Capture the cell that displays the provided text and extract its (X, Y) central coordinate. 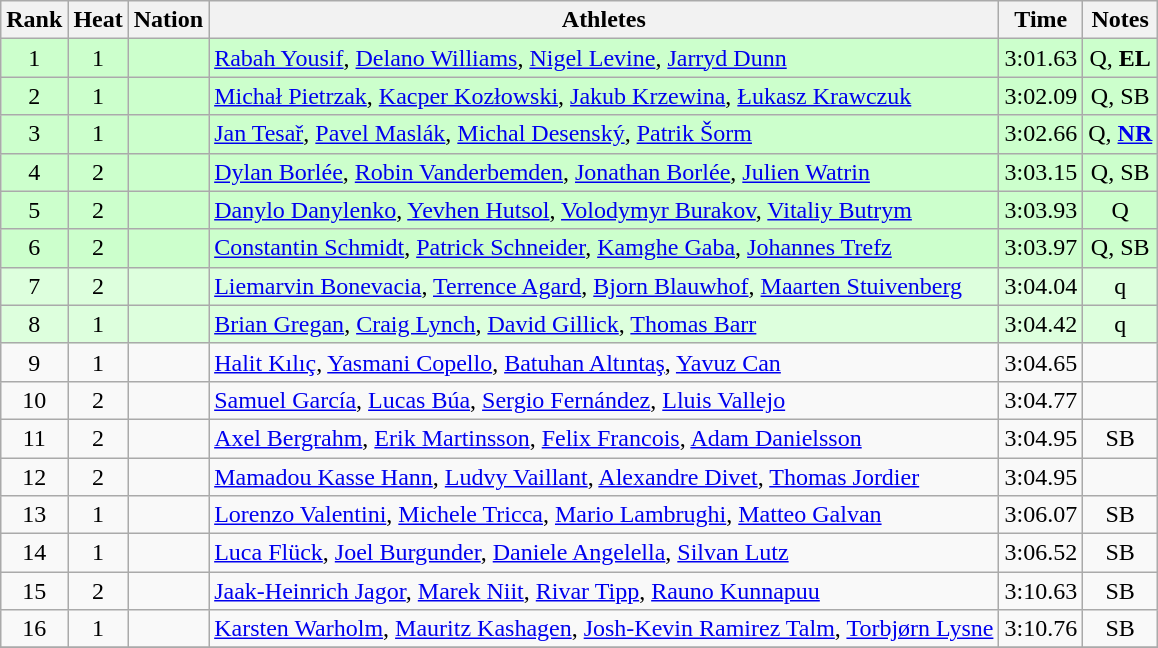
3:03.15 (1041, 172)
7 (34, 286)
Notes (1120, 20)
15 (34, 591)
Athletes (604, 20)
16 (34, 629)
3:06.07 (1041, 515)
Heat (98, 20)
3:02.09 (1041, 96)
Liemarvin Bonevacia, Terrence Agard, Bjorn Blauwhof, Maarten Stuivenberg (604, 286)
Samuel García, Lucas Búa, Sergio Fernández, Lluis Vallejo (604, 400)
Danylo Danylenko, Yevhen Hutsol, Volodymyr Burakov, Vitaliy Butrym (604, 210)
Jaak-Heinrich Jagor, Marek Niit, Rivar Tipp, Rauno Kunnapuu (604, 591)
3:02.66 (1041, 134)
Q, NR (1120, 134)
14 (34, 553)
10 (34, 400)
Dylan Borlée, Robin Vanderbemden, Jonathan Borlée, Julien Watrin (604, 172)
Rank (34, 20)
Michał Pietrzak, Kacper Kozłowski, Jakub Krzewina, Łukasz Krawczuk (604, 96)
Constantin Schmidt, Patrick Schneider, Kamghe Gaba, Johannes Trefz (604, 248)
Brian Gregan, Craig Lynch, David Gillick, Thomas Barr (604, 324)
8 (34, 324)
3:04.42 (1041, 324)
3:03.97 (1041, 248)
Axel Bergrahm, Erik Martinsson, Felix Francois, Adam Danielsson (604, 438)
11 (34, 438)
Time (1041, 20)
3:10.63 (1041, 591)
Nation (168, 20)
4 (34, 172)
3:06.52 (1041, 553)
13 (34, 515)
Halit Kılıç, Yasmani Copello, Batuhan Altıntaş, Yavuz Can (604, 362)
Luca Flück, Joel Burgunder, Daniele Angelella, Silvan Lutz (604, 553)
12 (34, 477)
Rabah Yousif, Delano Williams, Nigel Levine, Jarryd Dunn (604, 58)
3:01.63 (1041, 58)
5 (34, 210)
3:04.77 (1041, 400)
Jan Tesař, Pavel Maslák, Michal Desenský, Patrik Šorm (604, 134)
3 (34, 134)
3:10.76 (1041, 629)
9 (34, 362)
6 (34, 248)
3:04.65 (1041, 362)
3:03.93 (1041, 210)
Q, EL (1120, 58)
3:04.04 (1041, 286)
Q (1120, 210)
Lorenzo Valentini, Michele Tricca, Mario Lambrughi, Matteo Galvan (604, 515)
Mamadou Kasse Hann, Ludvy Vaillant, Alexandre Divet, Thomas Jordier (604, 477)
Karsten Warholm, Mauritz Kashagen, Josh-Kevin Ramirez Talm, Torbjørn Lysne (604, 629)
